Locate the cell with the specified text and output its (X, Y) center coordinate. 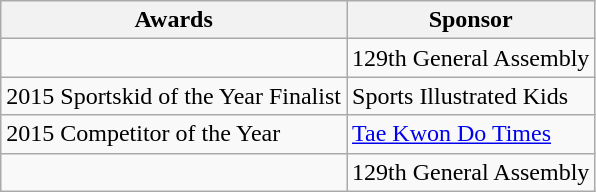
2015 Sportskid of the Year Finalist (174, 96)
Awards (174, 20)
Sports Illustrated Kids (470, 96)
Sponsor (470, 20)
Tae Kwon Do Times (470, 134)
2015 Competitor of the Year (174, 134)
